Extract the (x, y) coordinate from the center of the cell holding the provided text.  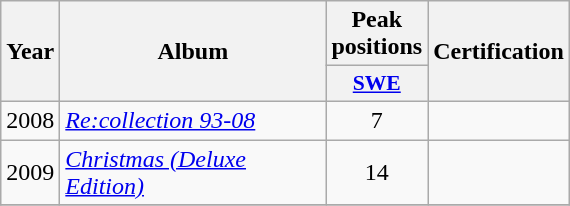
Re:collection 93-08 (193, 120)
14 (377, 172)
Peak positions (377, 34)
Certification (499, 52)
Year (30, 52)
SWE (377, 84)
2009 (30, 172)
Album (193, 52)
2008 (30, 120)
7 (377, 120)
Christmas (Deluxe Edition) (193, 172)
